Determine the [x, y] coordinate at the center of the cell enclosing the given text.  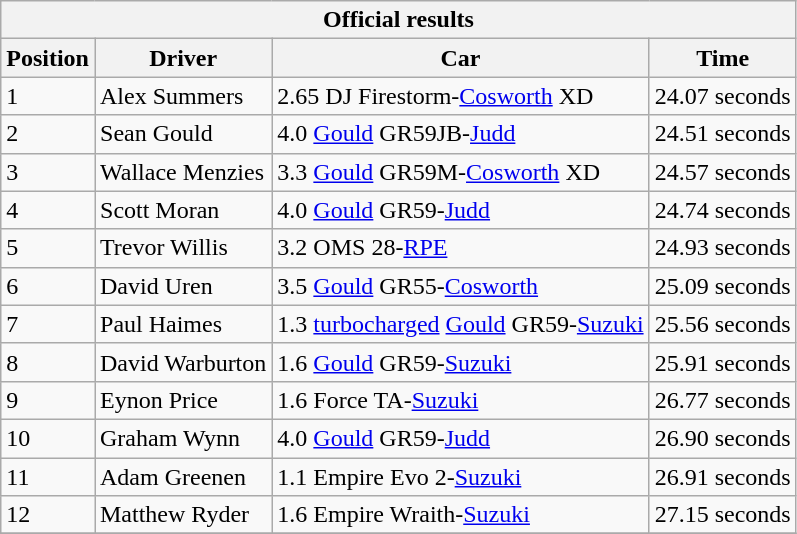
Position [48, 58]
Wallace Menzies [182, 172]
Matthew Ryder [182, 515]
Sean Gould [182, 134]
3 [48, 172]
25.09 seconds [722, 286]
12 [48, 515]
6 [48, 286]
Driver [182, 58]
David Uren [182, 286]
9 [48, 400]
8 [48, 362]
26.91 seconds [722, 477]
1.6 Empire Wraith-Suzuki [460, 515]
10 [48, 438]
4 [48, 210]
1 [48, 96]
4.0 Gould GR59JB-Judd [460, 134]
27.15 seconds [722, 515]
Scott Moran [182, 210]
26.90 seconds [722, 438]
3.2 OMS 28-RPE [460, 248]
Adam Greenen [182, 477]
24.93 seconds [722, 248]
Official results [398, 20]
3.3 Gould GR59M-Cosworth XD [460, 172]
24.07 seconds [722, 96]
7 [48, 324]
25.91 seconds [722, 362]
24.57 seconds [722, 172]
25.56 seconds [722, 324]
1.1 Empire Evo 2-Suzuki [460, 477]
Paul Haimes [182, 324]
5 [48, 248]
Time [722, 58]
Graham Wynn [182, 438]
2.65 DJ Firestorm-Cosworth XD [460, 96]
1.6 Gould GR59-Suzuki [460, 362]
David Warburton [182, 362]
Trevor Willis [182, 248]
Eynon Price [182, 400]
24.51 seconds [722, 134]
1.3 turbocharged Gould GR59-Suzuki [460, 324]
1.6 Force TA-Suzuki [460, 400]
24.74 seconds [722, 210]
2 [48, 134]
11 [48, 477]
3.5 Gould GR55-Cosworth [460, 286]
Car [460, 58]
Alex Summers [182, 96]
26.77 seconds [722, 400]
